Pinpoint the cell where the given text exists, returning its (x, y) midpoint coordinate. 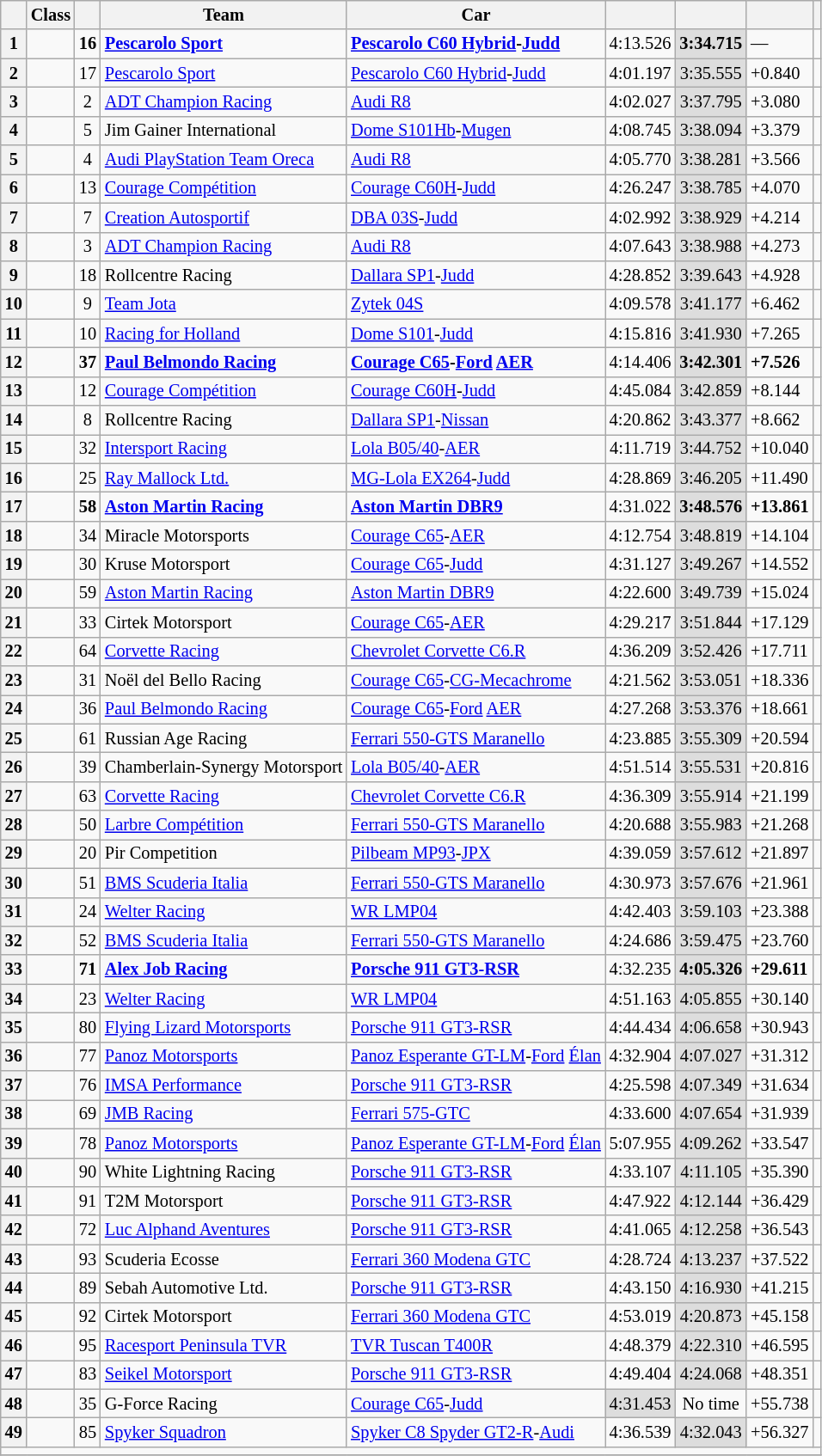
50 (88, 825)
+8.144 (779, 391)
3:52.426 (710, 652)
+11.490 (779, 478)
+23.760 (779, 940)
4:36.539 (641, 1433)
3:43.377 (710, 420)
Ray Mallock Ltd. (224, 478)
4:07.349 (710, 1086)
4:07.643 (641, 247)
4:06.658 (710, 1027)
+6.462 (779, 304)
4:33.107 (641, 1172)
Racesport Peninsula TVR (224, 1346)
Ferrari 575-GTC (476, 1114)
69 (88, 1114)
4:24.068 (710, 1374)
3:59.475 (710, 940)
4:44.434 (641, 1027)
44 (14, 1288)
77 (88, 1056)
+7.265 (779, 333)
47 (14, 1374)
4:31.127 (641, 565)
+31.634 (779, 1086)
3:53.051 (710, 680)
Pir Competition (224, 853)
63 (88, 796)
Flying Lizard Motorsports (224, 1027)
92 (88, 1317)
4:05.326 (710, 970)
IMSA Performance (224, 1086)
76 (88, 1086)
4:27.268 (641, 709)
93 (88, 1259)
4:51.163 (641, 999)
4:13.526 (641, 44)
28 (14, 825)
90 (88, 1172)
71 (88, 970)
3:55.914 (710, 796)
52 (88, 940)
Spyker Squadron (224, 1433)
42 (14, 1230)
6 (14, 188)
80 (88, 1027)
4:47.922 (641, 1201)
4:12.258 (710, 1230)
4:09.262 (710, 1143)
+14.552 (779, 565)
64 (88, 652)
3:38.281 (710, 160)
3:38.094 (710, 131)
Larbre Compétition (224, 825)
4:07.027 (710, 1056)
4:45.084 (641, 391)
3:48.576 (710, 506)
4:22.600 (641, 593)
+10.040 (779, 449)
83 (88, 1374)
Dallara SP1-Judd (476, 275)
45 (14, 1317)
4:14.406 (641, 362)
JMB Racing (224, 1114)
Dallara SP1-Nissan (476, 420)
Intersport Racing (224, 449)
4:20.873 (710, 1317)
95 (88, 1346)
21 (14, 622)
+55.738 (779, 1404)
4:21.562 (641, 680)
4:02.027 (641, 101)
4:08.745 (641, 131)
G-Force Racing (224, 1404)
4:20.688 (641, 825)
3:57.676 (710, 883)
5:07.955 (641, 1143)
27 (14, 796)
4:22.310 (710, 1346)
3:39.643 (710, 275)
4:12.144 (710, 1201)
Class (51, 15)
4:24.686 (641, 940)
4:20.862 (641, 420)
29 (14, 853)
+36.429 (779, 1201)
4:42.403 (641, 912)
4:32.235 (641, 970)
4:32.043 (710, 1433)
3:37.795 (710, 101)
3:41.930 (710, 333)
— (779, 44)
Team (224, 15)
4:11.105 (710, 1172)
58 (88, 506)
3:48.819 (710, 535)
3:57.612 (710, 853)
+23.388 (779, 912)
4:49.404 (641, 1374)
72 (88, 1230)
3:49.739 (710, 593)
+21.268 (779, 825)
4:33.600 (641, 1114)
White Lightning Racing (224, 1172)
19 (14, 565)
49 (14, 1433)
4:26.247 (641, 188)
+29.611 (779, 970)
Team Jota (224, 304)
3:38.785 (710, 188)
3:41.177 (710, 304)
+41.215 (779, 1288)
3:42.859 (710, 391)
+18.661 (779, 709)
+35.390 (779, 1172)
59 (88, 593)
3:53.376 (710, 709)
4:48.379 (641, 1346)
+18.336 (779, 680)
4:43.150 (641, 1288)
Audi PlayStation Team Oreca (224, 160)
Russian Age Racing (224, 738)
4:51.514 (641, 767)
4:09.578 (641, 304)
4:25.598 (641, 1086)
3:49.267 (710, 565)
3:55.983 (710, 825)
+4.928 (779, 275)
+3.566 (779, 160)
Dome S101-Judd (476, 333)
+14.104 (779, 535)
Scuderia Ecosse (224, 1259)
T2M Motorsport (224, 1201)
+4.273 (779, 247)
Spyker C8 Spyder GT2-R-Audi (476, 1433)
Pilbeam MP93-JPX (476, 853)
4:12.754 (641, 535)
89 (88, 1288)
4:05.770 (641, 160)
Jim Gainer International (224, 131)
3:38.929 (710, 217)
+46.595 (779, 1346)
+21.961 (779, 883)
+33.547 (779, 1143)
Noël del Bello Racing (224, 680)
15 (14, 449)
Luc Alphand Aventures (224, 1230)
3:34.715 (710, 44)
38 (14, 1114)
Racing for Holland (224, 333)
Miracle Motorsports (224, 535)
+20.816 (779, 767)
4:13.237 (710, 1259)
+30.140 (779, 999)
+36.543 (779, 1230)
4:32.904 (641, 1056)
4:39.059 (641, 853)
4:41.065 (641, 1230)
Car (476, 15)
4:36.209 (641, 652)
+56.327 (779, 1433)
+31.312 (779, 1056)
4:16.930 (710, 1288)
+4.070 (779, 188)
4:53.019 (641, 1317)
3:55.309 (710, 738)
4:29.217 (641, 622)
+20.594 (779, 738)
4:15.816 (641, 333)
4:05.855 (710, 999)
4:11.719 (641, 449)
48 (14, 1404)
Sebah Automotive Ltd. (224, 1288)
61 (88, 738)
Zytek 04S (476, 304)
Dome S101Hb-Mugen (476, 131)
11 (14, 333)
51 (88, 883)
4:31.453 (641, 1404)
4:07.654 (710, 1114)
+21.199 (779, 796)
+48.351 (779, 1374)
43 (14, 1259)
Chamberlain-Synergy Motorsport (224, 767)
+13.861 (779, 506)
4:28.852 (641, 275)
+8.662 (779, 420)
4:28.724 (641, 1259)
3:42.301 (710, 362)
+4.214 (779, 217)
3:46.205 (710, 478)
1 (14, 44)
4:02.992 (641, 217)
4:30.973 (641, 883)
+21.897 (779, 853)
+3.080 (779, 101)
Seikel Motorsport (224, 1374)
78 (88, 1143)
+0.840 (779, 73)
3:44.752 (710, 449)
Creation Autosportif (224, 217)
4:31.022 (641, 506)
+7.526 (779, 362)
3:59.103 (710, 912)
MG-Lola EX264-Judd (476, 478)
3:35.555 (710, 73)
4:01.197 (641, 73)
4:36.309 (641, 796)
4:23.885 (641, 738)
3:55.531 (710, 767)
+17.711 (779, 652)
+15.024 (779, 593)
Alex Job Racing (224, 970)
+17.129 (779, 622)
+31.939 (779, 1114)
22 (14, 652)
3:38.988 (710, 247)
+45.158 (779, 1317)
46 (14, 1346)
No time (710, 1404)
Kruse Motorsport (224, 565)
+3.379 (779, 131)
40 (14, 1172)
85 (88, 1433)
91 (88, 1201)
+30.943 (779, 1027)
+37.522 (779, 1259)
3:51.844 (710, 622)
Courage C65-CG-Mecachrome (476, 680)
TVR Tuscan T400R (476, 1346)
41 (14, 1201)
14 (14, 420)
4:28.869 (641, 478)
DBA 03S-Judd (476, 217)
26 (14, 767)
